Search for the cell housing the specified text and yield its [x, y] center coordinate. 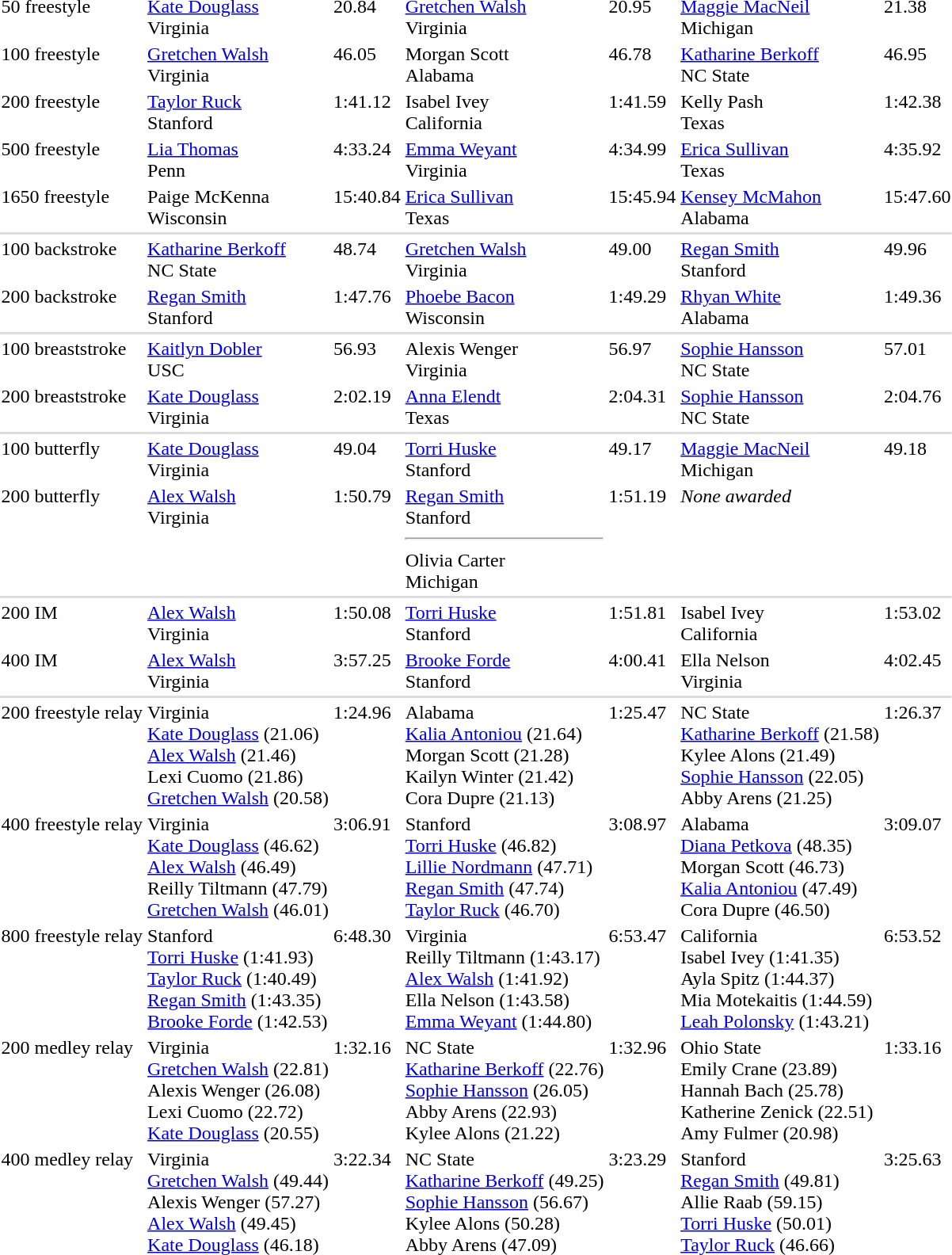
46.05 [367, 65]
VirginiaGretchen Walsh (22.81)Alexis Wenger (26.08)Lexi Cuomo (22.72)Kate Douglass (20.55) [238, 1090]
49.96 [917, 260]
Paige McKenna Wisconsin [238, 208]
56.97 [642, 360]
49.17 [642, 460]
1:49.29 [642, 307]
15:47.60 [917, 208]
800 freestyle relay [72, 978]
Phoebe Bacon Wisconsin [505, 307]
Maggie MacNeilMichigan [780, 460]
200 freestyle [72, 113]
Kensey McMahon Alabama [780, 208]
500 freestyle [72, 160]
49.00 [642, 260]
Kaitlyn Dobler USC [238, 360]
Regan Smith Stanford [238, 307]
None awarded [816, 539]
200 freestyle relay [72, 755]
1:53.02 [917, 623]
49.04 [367, 460]
Morgan Scott Alabama [505, 65]
1:50.79 [367, 539]
1650 freestyle [72, 208]
4:00.41 [642, 670]
VirginiaReilly Tiltmann (1:43.17)Alex Walsh (1:41.92)Ella Nelson (1:43.58)Emma Weyant (1:44.80) [505, 978]
Rhyan White Alabama [780, 307]
1:49.36 [917, 307]
Taylor Ruck Stanford [238, 113]
Kate DouglassVirginia [238, 407]
Ella Nelson Virginia [780, 670]
AlabamaKalia Antoniou (21.64)Morgan Scott (21.28)Kailyn Winter (21.42)Cora Dupre (21.13) [505, 755]
1:42.38 [917, 113]
2:04.76 [917, 407]
1:50.08 [367, 623]
1:41.59 [642, 113]
100 breaststroke [72, 360]
3:06.91 [367, 867]
NC StateKatharine Berkoff (22.76)Sophie Hansson (26.05)Abby Arens (22.93)Kylee Alons (21.22) [505, 1090]
400 freestyle relay [72, 867]
48.74 [367, 260]
100 freestyle [72, 65]
1:32.16 [367, 1090]
200 breaststroke [72, 407]
4:02.45 [917, 670]
VirginiaKate Douglass (46.62)Alex Walsh (46.49)Reilly Tiltmann (47.79)Gretchen Walsh (46.01) [238, 867]
4:33.24 [367, 160]
1:41.12 [367, 113]
46.95 [917, 65]
6:48.30 [367, 978]
Ohio StateEmily Crane (23.89)Hannah Bach (25.78)Katherine Zenick (22.51)Amy Fulmer (20.98) [780, 1090]
1:25.47 [642, 755]
Lia Thomas Penn [238, 160]
Regan Smith Stanford Olivia Carter Michigan [505, 539]
49.18 [917, 460]
Regan SmithStanford [780, 260]
NC StateKatharine Berkoff (21.58)Kylee Alons (21.49)Sophie Hansson (22.05)Abby Arens (21.25) [780, 755]
400 IM [72, 670]
1:32.96 [642, 1090]
1:51.19 [642, 539]
100 backstroke [72, 260]
AlabamaDiana Petkova (48.35)Morgan Scott (46.73)Kalia Antoniou (47.49)Cora Dupre (46.50) [780, 867]
46.78 [642, 65]
2:02.19 [367, 407]
2:04.31 [642, 407]
1:47.76 [367, 307]
Stanford Torri Huske (46.82) Lillie Nordmann (47.71) Regan Smith (47.74) Taylor Ruck (46.70) [505, 867]
1:24.96 [367, 755]
1:51.81 [642, 623]
15:45.94 [642, 208]
200 IM [72, 623]
57.01 [917, 360]
Kate Douglass Virginia [238, 460]
3:08.97 [642, 867]
6:53.47 [642, 978]
200 butterfly [72, 539]
15:40.84 [367, 208]
3:09.07 [917, 867]
56.93 [367, 360]
200 backstroke [72, 307]
1:33.16 [917, 1090]
StanfordTorri Huske (1:41.93)Taylor Ruck (1:40.49)Regan Smith (1:43.35)Brooke Forde (1:42.53) [238, 978]
Anna Elendt Texas [505, 407]
CaliforniaIsabel Ivey (1:41.35)Ayla Spitz (1:44.37)Mia Motekaitis (1:44.59)Leah Polonsky (1:43.21) [780, 978]
4:34.99 [642, 160]
200 medley relay [72, 1090]
6:53.52 [917, 978]
Brooke FordeStanford [505, 670]
Emma Weyant Virginia [505, 160]
Alexis Wenger Virginia [505, 360]
VirginiaKate Douglass (21.06)Alex Walsh (21.46)Lexi Cuomo (21.86)Gretchen Walsh (20.58) [238, 755]
1:26.37 [917, 755]
Kelly Pash Texas [780, 113]
4:35.92 [917, 160]
3:57.25 [367, 670]
100 butterfly [72, 460]
